Pinpoint the cell where the given text exists, returning its (x, y) midpoint coordinate. 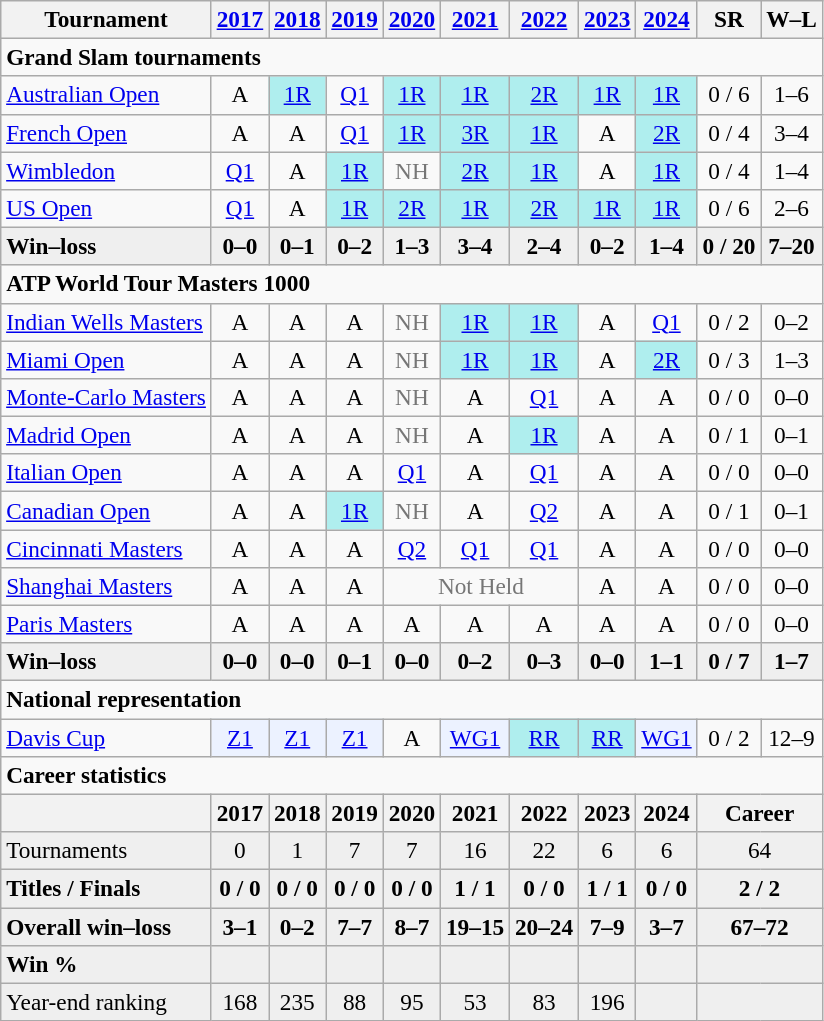
0 / 3 (729, 359)
88 (354, 1002)
Miami Open (106, 359)
3–7 (666, 926)
67–72 (760, 926)
Win % (106, 964)
1–1 (666, 662)
SR (729, 19)
Monte-Carlo Masters (106, 397)
Grand Slam tournaments (412, 57)
French Open (106, 133)
Tournaments (106, 850)
12–9 (792, 737)
Not Held (480, 586)
US Open (106, 208)
Wimbledon (106, 170)
22 (544, 850)
196 (608, 1002)
64 (760, 850)
8–7 (412, 926)
Madrid Open (106, 435)
7–9 (608, 926)
Shanghai Masters (106, 586)
168 (240, 1002)
Canadian Open (106, 510)
2 / 2 (760, 888)
Titles / Finals (106, 888)
19–15 (476, 926)
Career statistics (412, 775)
7–20 (792, 246)
Davis Cup (106, 737)
Indian Wells Masters (106, 322)
2–6 (792, 208)
Paris Masters (106, 624)
National representation (412, 699)
53 (476, 1002)
Overall win–loss (106, 926)
Australian Open (106, 95)
ATP World Tour Masters 1000 (412, 284)
16 (476, 850)
20–24 (544, 926)
95 (412, 1002)
Cincinnati Masters (106, 548)
235 (298, 1002)
1–6 (792, 95)
0 (240, 850)
0–3 (544, 662)
1–7 (792, 662)
3–1 (240, 926)
Italian Open (106, 473)
1 (298, 850)
Year-end ranking (106, 1002)
Career (760, 813)
83 (544, 1002)
0 / 7 (729, 662)
0 / 20 (729, 246)
2–4 (544, 246)
Tournament (106, 19)
7–7 (354, 926)
W–L (792, 19)
3R (476, 133)
